Identify which cell holds the provided text, then report its (x, y) central coordinate. 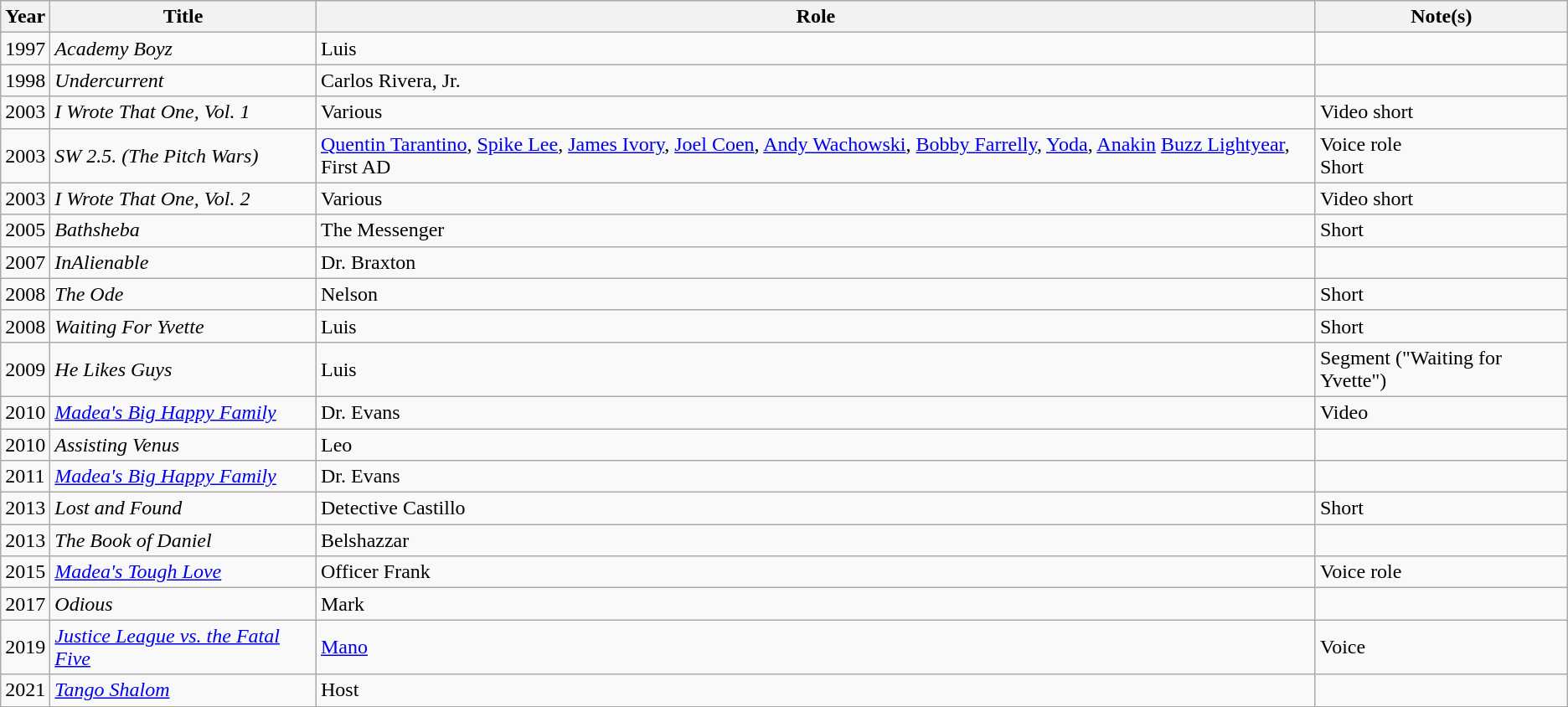
Leo (816, 445)
Detective Castillo (816, 508)
Mark (816, 604)
Carlos Rivera, Jr. (816, 80)
2019 (25, 647)
2021 (25, 690)
2017 (25, 604)
Role (816, 17)
Nelson (816, 294)
The Ode (183, 294)
SW 2.5. (The Pitch Wars) (183, 156)
Host (816, 690)
2011 (25, 477)
Waiting For Yvette (183, 326)
Madea's Tough Love (183, 572)
1998 (25, 80)
Quentin Tarantino, Spike Lee, James Ivory, Joel Coen, Andy Wachowski, Bobby Farrelly, Yoda, Anakin Buzz Lightyear, First AD (816, 156)
Academy Boyz (183, 49)
Year (25, 17)
Note(s) (1441, 17)
1997 (25, 49)
Odious (183, 604)
I Wrote That One, Vol. 1 (183, 112)
Dr. Braxton (816, 262)
2009 (25, 369)
The Book of Daniel (183, 540)
Officer Frank (816, 572)
Voice (1441, 647)
He Likes Guys (183, 369)
Voice role (1441, 572)
Mano (816, 647)
Undercurrent (183, 80)
Belshazzar (816, 540)
Justice League vs. the Fatal Five (183, 647)
Segment ("Waiting for Yvette") (1441, 369)
2007 (25, 262)
Voice roleShort (1441, 156)
Lost and Found (183, 508)
I Wrote That One, Vol. 2 (183, 199)
Bathsheba (183, 230)
The Messenger (816, 230)
2015 (25, 572)
Assisting Venus (183, 445)
Tango Shalom (183, 690)
Video (1441, 412)
InAlienable (183, 262)
Title (183, 17)
2005 (25, 230)
